For the text-containing cell, return its midpoint in [X, Y] coordinate format. 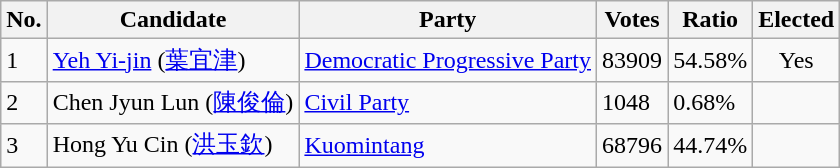
Civil Party [448, 102]
Hong Yu Cin (洪玉欽) [173, 146]
Democratic Progressive Party [448, 60]
Yes [796, 60]
Elected [796, 20]
1048 [632, 102]
68796 [632, 146]
2 [24, 102]
Chen Jyun Lun (陳俊倫) [173, 102]
Kuomintang [448, 146]
3 [24, 146]
Ratio [710, 20]
0.68% [710, 102]
1 [24, 60]
No. [24, 20]
Party [448, 20]
83909 [632, 60]
Yeh Yi-jin (葉宜津) [173, 60]
Candidate [173, 20]
44.74% [710, 146]
54.58% [710, 60]
Votes [632, 20]
